Provide the [x, y] coordinate of the cell's center where the given text is located.  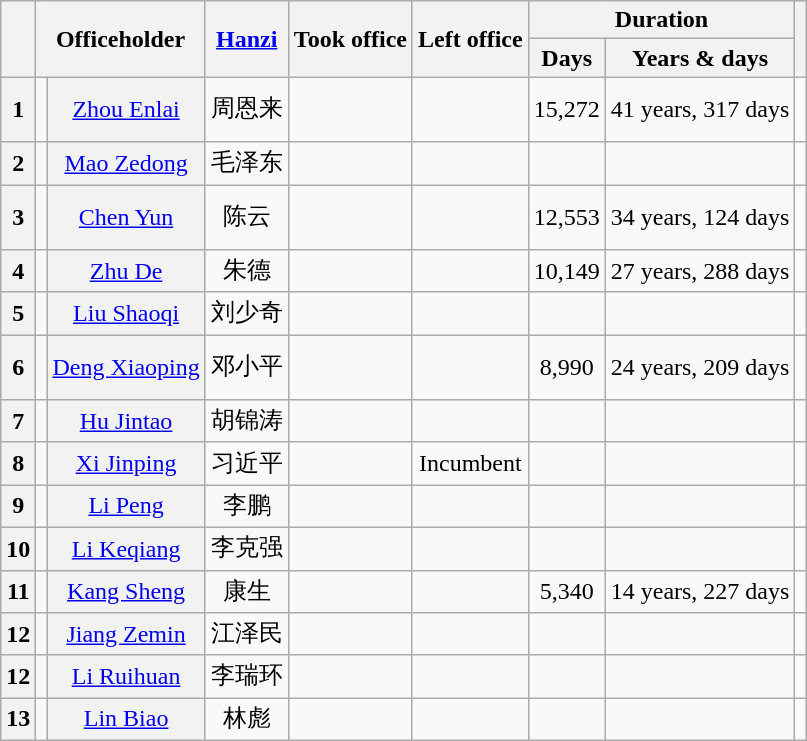
Liu Shaoqi [126, 314]
林彪 [246, 720]
Kang Sheng [126, 592]
41 years, 317 days [700, 110]
7 [18, 422]
34 years, 124 days [700, 216]
Xi Jinping [126, 464]
27 years, 288 days [700, 272]
10 [18, 548]
Mao Zedong [126, 164]
胡锦涛 [246, 422]
Zhu De [126, 272]
4 [18, 272]
2 [18, 164]
Years & days [700, 58]
Li Keqiang [126, 548]
Hu Jintao [126, 422]
李鹏 [246, 506]
Left office [470, 39]
24 years, 209 days [700, 368]
Incumbent [470, 464]
5,340 [566, 592]
邓小平 [246, 368]
1 [18, 110]
Took office [350, 39]
8 [18, 464]
习近平 [246, 464]
Chen Yun [126, 216]
毛泽东 [246, 164]
周恩来 [246, 110]
Duration [662, 20]
Li Peng [126, 506]
9 [18, 506]
Jiang Zemin [126, 634]
Lin Biao [126, 720]
13 [18, 720]
Officeholder [120, 39]
11 [18, 592]
Hanzi [246, 39]
Days [566, 58]
陈云 [246, 216]
5 [18, 314]
李克强 [246, 548]
14 years, 227 days [700, 592]
8,990 [566, 368]
朱德 [246, 272]
刘少奇 [246, 314]
康生 [246, 592]
江泽民 [246, 634]
6 [18, 368]
李瑞环 [246, 676]
15,272 [566, 110]
Deng Xiaoping [126, 368]
Li Ruihuan [126, 676]
3 [18, 216]
10,149 [566, 272]
12,553 [566, 216]
Zhou Enlai [126, 110]
